Determine the [x, y] coordinate at the center of the cell enclosing the given text.  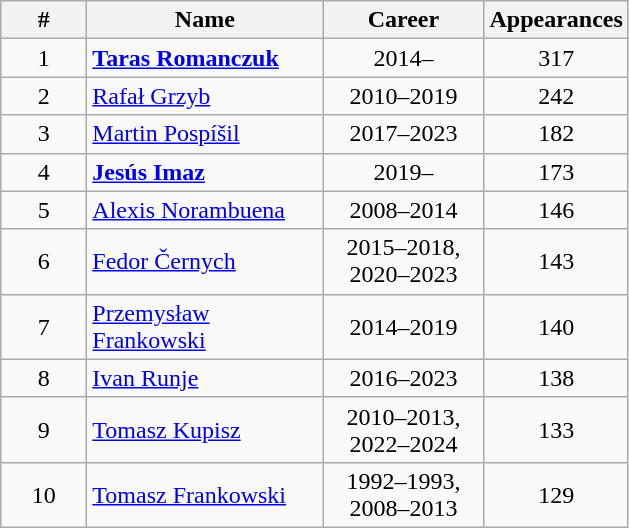
4 [44, 172]
Martin Pospíšil [205, 134]
# [44, 20]
Jesús Imaz [205, 172]
2010–2013, 2022–2024 [404, 430]
Taras Romanczuk [205, 58]
Fedor Černych [205, 262]
143 [556, 262]
1 [44, 58]
2015–2018, 2020–2023 [404, 262]
Tomasz Kupisz [205, 430]
6 [44, 262]
173 [556, 172]
138 [556, 378]
10 [44, 494]
Name [205, 20]
5 [44, 210]
1992–1993, 2008–2013 [404, 494]
242 [556, 96]
2010–2019 [404, 96]
7 [44, 326]
2008–2014 [404, 210]
2014– [404, 58]
129 [556, 494]
2017–2023 [404, 134]
317 [556, 58]
2016–2023 [404, 378]
Career [404, 20]
2019– [404, 172]
Ivan Runje [205, 378]
8 [44, 378]
140 [556, 326]
Alexis Norambuena [205, 210]
9 [44, 430]
2 [44, 96]
146 [556, 210]
Tomasz Frankowski [205, 494]
Appearances [556, 20]
182 [556, 134]
2014–2019 [404, 326]
133 [556, 430]
Przemysław Frankowski [205, 326]
3 [44, 134]
Rafał Grzyb [205, 96]
